Capture the cell that displays the provided text and extract its (X, Y) central coordinate. 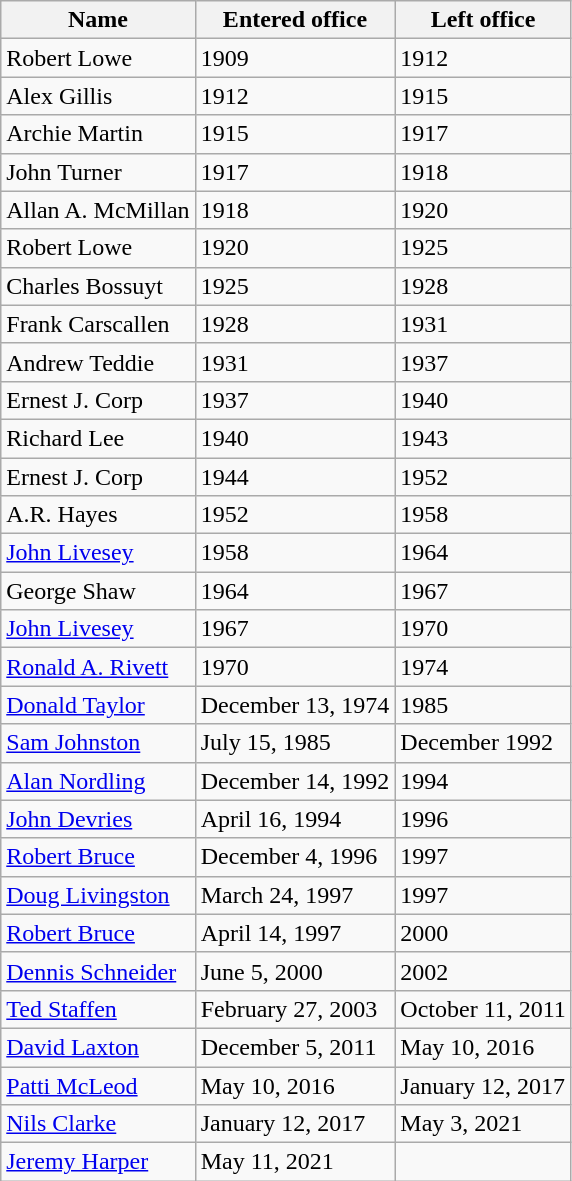
Ted Staffen (98, 1009)
Ronald A. Rivett (98, 667)
Richard Lee (98, 438)
May 3, 2021 (484, 1124)
April 16, 1994 (295, 819)
October 11, 2011 (484, 1009)
John Turner (98, 172)
1996 (484, 819)
December 14, 1992 (295, 781)
Doug Livingston (98, 895)
Alex Gillis (98, 96)
February 27, 2003 (295, 1009)
Nils Clarke (98, 1124)
2000 (484, 933)
Name (98, 20)
George Shaw (98, 591)
A.R. Hayes (98, 515)
Charles Bossuyt (98, 286)
1909 (295, 58)
May 11, 2021 (295, 1162)
March 24, 1997 (295, 895)
December 5, 2011 (295, 1047)
1943 (484, 438)
Patti McLeod (98, 1085)
John Devries (98, 819)
December 13, 1974 (295, 705)
David Laxton (98, 1047)
December 4, 1996 (295, 857)
Entered office (295, 20)
April 14, 1997 (295, 933)
1985 (484, 705)
Sam Johnston (98, 743)
Dennis Schneider (98, 971)
July 15, 1985 (295, 743)
Donald Taylor (98, 705)
Alan Nordling (98, 781)
Left office (484, 20)
June 5, 2000 (295, 971)
Jeremy Harper (98, 1162)
Andrew Teddie (98, 362)
1974 (484, 667)
December 1992 (484, 743)
2002 (484, 971)
1944 (295, 477)
Archie Martin (98, 134)
Allan A. McMillan (98, 210)
1994 (484, 781)
Frank Carscallen (98, 324)
